Search for the cell housing the specified text and yield its (x, y) center coordinate. 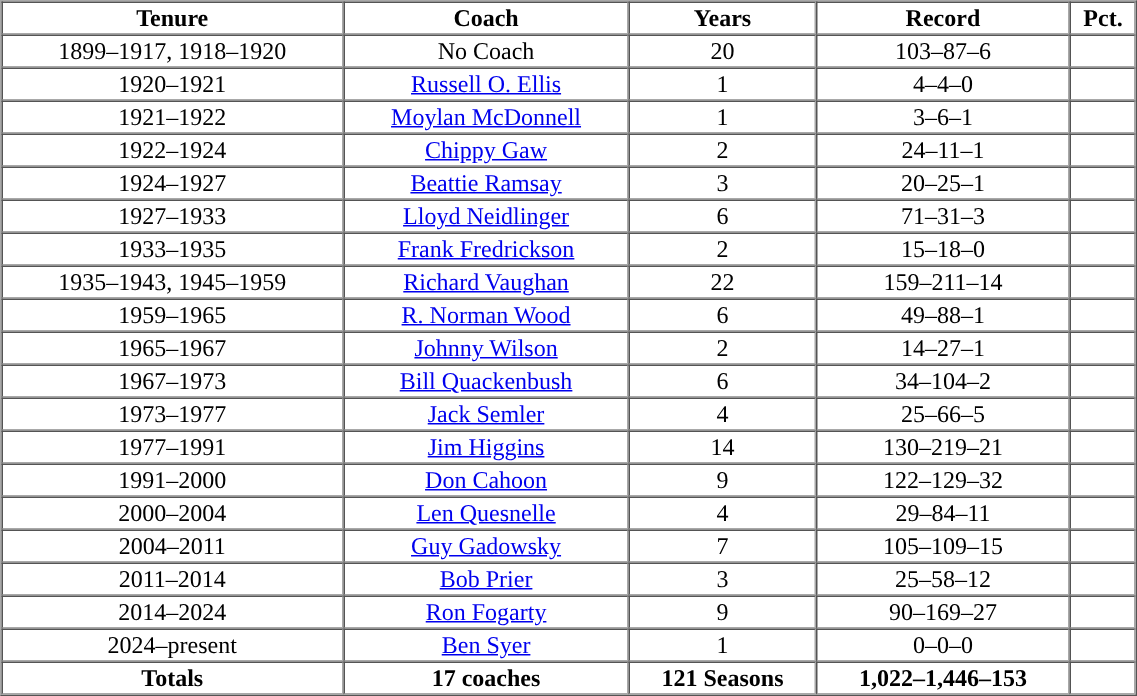
1920–1921 (173, 84)
90–169–27 (943, 612)
103–87–6 (943, 50)
Moylan McDonnell (486, 116)
R. Norman Wood (486, 314)
20 (722, 50)
Years (722, 18)
Johnny Wilson (486, 348)
15–18–0 (943, 248)
1927–1933 (173, 216)
Pct. (1103, 18)
121 Seasons (722, 678)
3–6–1 (943, 116)
0–0–0 (943, 644)
Totals (173, 678)
1,022–1,446–153 (943, 678)
Beattie Ramsay (486, 182)
105–109–15 (943, 546)
Ben Syer (486, 644)
2004–2011 (173, 546)
Russell O. Ellis (486, 84)
25–58–12 (943, 578)
1922–1924 (173, 150)
2024–present (173, 644)
1967–1973 (173, 380)
Bob Prier (486, 578)
4–4–0 (943, 84)
20–25–1 (943, 182)
1965–1967 (173, 348)
71–31–3 (943, 216)
Tenure (173, 18)
Don Cahoon (486, 480)
Chippy Gaw (486, 150)
24–11–1 (943, 150)
1973–1977 (173, 414)
Jim Higgins (486, 446)
1977–1991 (173, 446)
49–88–1 (943, 314)
Record (943, 18)
Coach (486, 18)
25–66–5 (943, 414)
2014–2024 (173, 612)
34–104–2 (943, 380)
1924–1927 (173, 182)
17 coaches (486, 678)
1991–2000 (173, 480)
2000–2004 (173, 512)
1899–1917, 1918–1920 (173, 50)
Richard Vaughan (486, 282)
Bill Quackenbush (486, 380)
22 (722, 282)
2011–2014 (173, 578)
Guy Gadowsky (486, 546)
No Coach (486, 50)
1921–1922 (173, 116)
14–27–1 (943, 348)
159–211–14 (943, 282)
130–219–21 (943, 446)
Frank Fredrickson (486, 248)
7 (722, 546)
14 (722, 446)
1959–1965 (173, 314)
1933–1935 (173, 248)
Jack Semler (486, 414)
Ron Fogarty (486, 612)
1935–1943, 1945–1959 (173, 282)
Lloyd Neidlinger (486, 216)
122–129–32 (943, 480)
29–84–11 (943, 512)
Len Quesnelle (486, 512)
